Search for the cell housing the specified text and yield its (X, Y) center coordinate. 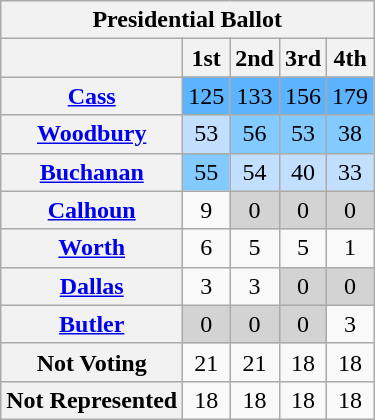
Not Represented (92, 400)
40 (302, 172)
Not Voting (92, 362)
Dallas (92, 286)
33 (350, 172)
Cass (92, 96)
56 (255, 134)
55 (206, 172)
3rd (302, 58)
156 (302, 96)
125 (206, 96)
Calhoun (92, 210)
1 (350, 248)
2nd (255, 58)
9 (206, 210)
Worth (92, 248)
54 (255, 172)
6 (206, 248)
133 (255, 96)
Buchanan (92, 172)
Butler (92, 324)
1st (206, 58)
4th (350, 58)
Woodbury (92, 134)
38 (350, 134)
Presidential Ballot (188, 20)
179 (350, 96)
